For the text-containing cell, return its midpoint in [X, Y] coordinate format. 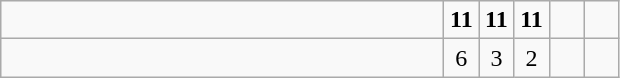
6 [462, 58]
2 [532, 58]
3 [496, 58]
